Determine the [x, y] coordinate at the center of the cell enclosing the given text.  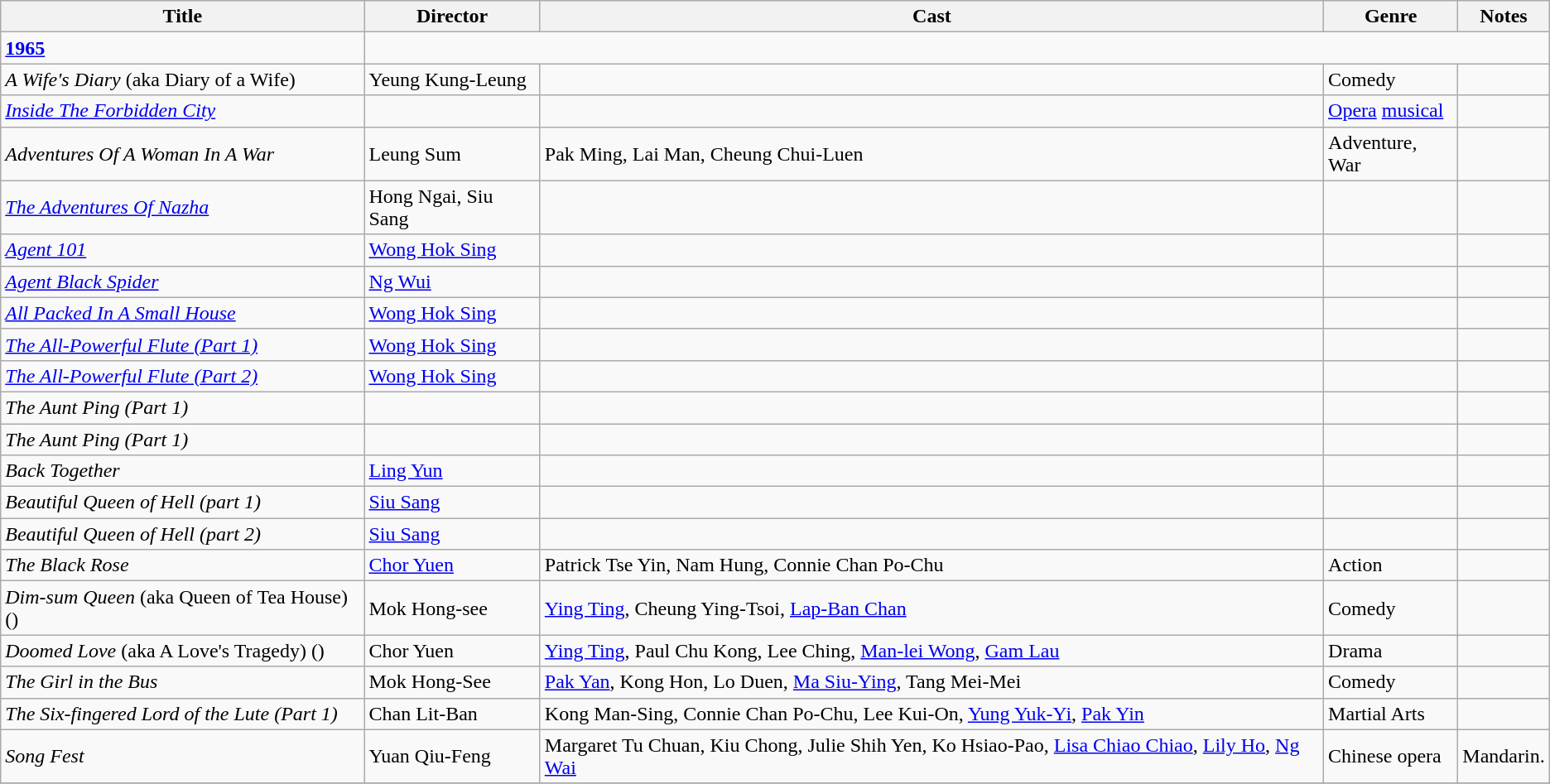
Patrick Tse Yin, Nam Hung, Connie Chan Po-Chu [931, 565]
Chan Lit-Ban [452, 714]
Leung Sum [452, 154]
Ng Wui [452, 281]
The Black Rose [182, 565]
1965 [182, 48]
Inside The Forbidden City [182, 111]
The Six-fingered Lord of the Lute (Part 1) [182, 714]
Beautiful Queen of Hell (part 1) [182, 503]
Cast [931, 17]
Adventures Of A Woman In A War [182, 154]
Agent Black Spider [182, 281]
Title [182, 17]
Adventure, War [1391, 154]
Dim-sum Queen (aka Queen of Tea House) () [182, 608]
Margaret Tu Chuan, Kiu Chong, Julie Shih Yen, Ko Hsiao-Pao, Lisa Chiao Chiao, Lily Ho, Ng Wai [931, 757]
Director [452, 17]
The All-Powerful Flute (Part 1) [182, 344]
Mandarin. [1504, 757]
Mok Hong-see [452, 608]
Opera musical [1391, 111]
Ying Ting, Paul Chu Kong, Lee Ching, Man-lei Wong, Gam Lau [931, 651]
Martial Arts [1391, 714]
Hong Ngai, Siu Sang [452, 207]
Doomed Love (aka A Love's Tragedy) () [182, 651]
The All-Powerful Flute (Part 2) [182, 376]
Song Fest [182, 757]
Pak Yan, Kong Hon, Lo Duen, Ma Siu-Ying, Tang Mei-Mei [931, 682]
Ling Yun [452, 471]
Yuan Qiu-Feng [452, 757]
Mok Hong-See [452, 682]
The Adventures Of Nazha [182, 207]
A Wife's Diary (aka Diary of a Wife) [182, 79]
Beautiful Queen of Hell (part 2) [182, 534]
Ying Ting, Cheung Ying-Tsoi, Lap-Ban Chan [931, 608]
Yeung Kung-Leung [452, 79]
All Packed In A Small House [182, 313]
Notes [1504, 17]
Back Together [182, 471]
Action [1391, 565]
Agent 101 [182, 250]
Genre [1391, 17]
Kong Man-Sing, Connie Chan Po-Chu, Lee Kui-On, Yung Yuk-Yi, Pak Yin [931, 714]
Chinese opera [1391, 757]
Pak Ming, Lai Man, Cheung Chui-Luen [931, 154]
The Girl in the Bus [182, 682]
Drama [1391, 651]
